Find where the given text appears and provide that cell's center as (x, y) coordinate. 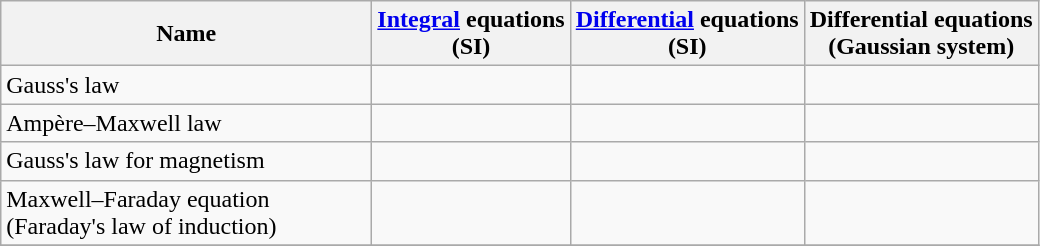
Name (186, 34)
Gauss's law (186, 85)
Integral equations (SI) (471, 34)
Ampère–Maxwell law (186, 123)
Differential equations (SI) (687, 34)
Gauss's law for magnetism (186, 161)
Maxwell–Faraday equation (Faraday's law of induction) (186, 212)
Differential equations (Gaussian system) (921, 34)
